Identify which cell holds the provided text, then report its (x, y) central coordinate. 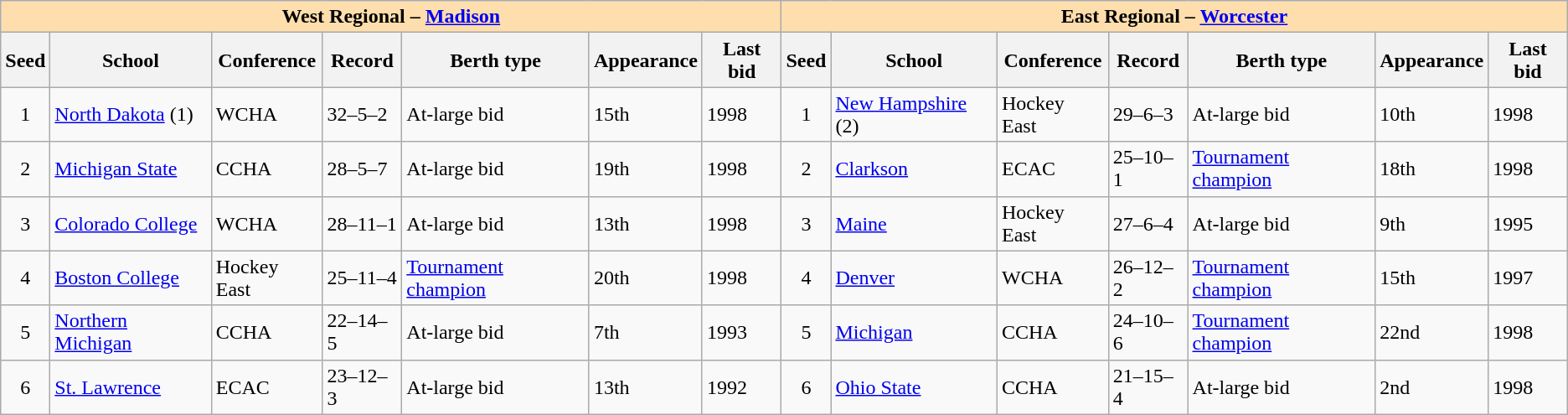
1993 (741, 332)
Colorado College (131, 223)
1992 (741, 387)
1997 (1528, 278)
23–12–3 (362, 387)
19th (645, 169)
2nd (1432, 387)
East Regional – Worcester (1174, 17)
10th (1432, 114)
18th (1432, 169)
27–6–4 (1148, 223)
7th (645, 332)
Denver (915, 278)
21–15–4 (1148, 387)
29–6–3 (1148, 114)
22nd (1432, 332)
Clarkson (915, 169)
West Regional – Madison (391, 17)
Ohio State (915, 387)
22–14–5 (362, 332)
Michigan (915, 332)
New Hampshire (2) (915, 114)
28–5–7 (362, 169)
Maine (915, 223)
1995 (1528, 223)
32–5–2 (362, 114)
North Dakota (1) (131, 114)
26–12–2 (1148, 278)
St. Lawrence (131, 387)
25–11–4 (362, 278)
Michigan State (131, 169)
25–10–1 (1148, 169)
Boston College (131, 278)
Northern Michigan (131, 332)
20th (645, 278)
9th (1432, 223)
28–11–1 (362, 223)
24–10–6 (1148, 332)
